From the cell containing the given text, extract its center point as [x, y] coordinate. 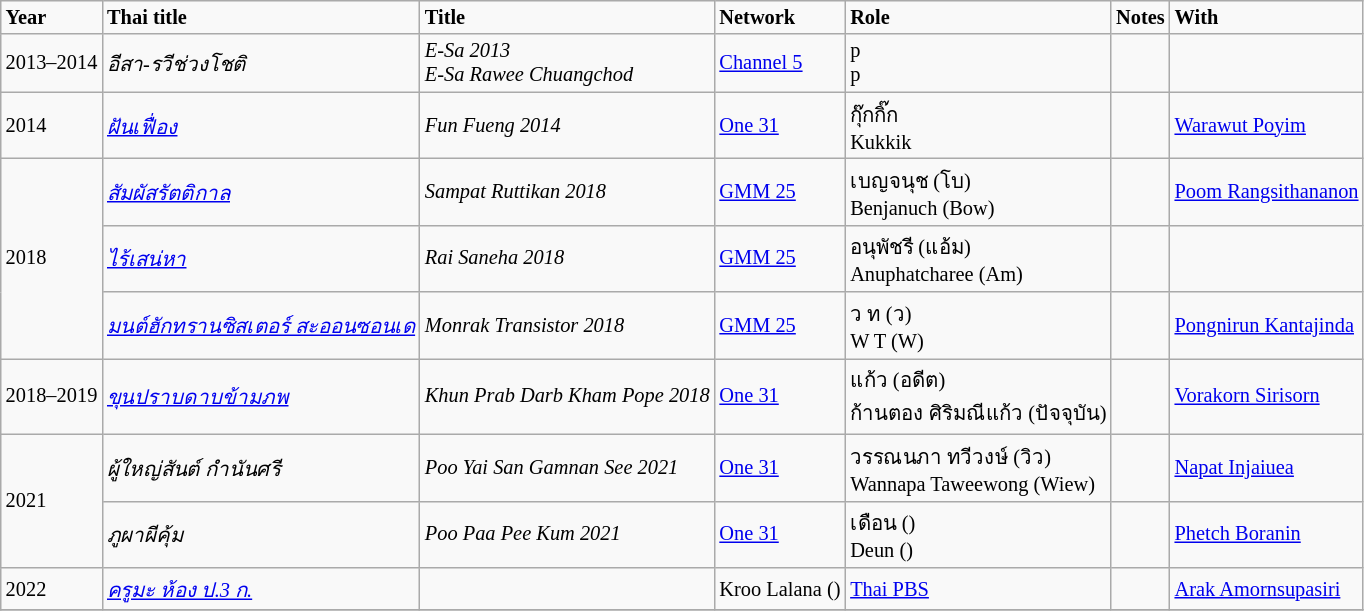
สัมผัสรัตติกาล [261, 192]
Year [52, 17]
2021 [52, 500]
Thai title [261, 17]
Rai Saneha 2018 [568, 258]
With [1267, 17]
2018–2019 [52, 396]
Warawut Poyim [1267, 126]
ขุนปราบดาบข้ามภพ [261, 396]
ครูมะ ห้อง ป.3 ก. [261, 588]
Thai PBS [978, 588]
Phetch Boranin [1267, 534]
Napat Injaiuea [1267, 468]
Poom Rangsithananon [1267, 192]
2022 [52, 588]
E-Sa 2013 E-Sa Rawee Chuangchod [568, 63]
ว ท (ว) W T (W) [978, 326]
Arak Amornsupasiri [1267, 588]
Sampat Ruttikan 2018 [568, 192]
Pongnirun Kantajinda [1267, 326]
ฝันเฟื่อง [261, 126]
ไร้เสน่หา [261, 258]
Vorakorn Sirisorn [1267, 396]
Fun Fueng 2014 [568, 126]
Monrak Transistor 2018 [568, 326]
Khun Prab Darb Kham Pope 2018 [568, 396]
Role [978, 17]
p p [978, 63]
เบญจนุช (โบ) Benjanuch (Bow) [978, 192]
Channel 5 [780, 63]
วรรณนภา ทวีวงษ์ (วิว) Wannapa Taweewong (Wiew) [978, 468]
Title [568, 17]
Poo Yai San Gamnan See 2021 [568, 468]
อนุพัชรี (แอ้ม) Anuphatcharee (Am) [978, 258]
2014 [52, 126]
แก้ว (อดีต)ก้านตอง ศิริมณีแก้ว (ปัจจุบัน) [978, 396]
Notes [1140, 17]
ผู้ใหญ่สันต์ กำนันศรี [261, 468]
เดือน () Deun () [978, 534]
Network [780, 17]
ภูผาผีคุ้ม [261, 534]
2018 [52, 258]
มนต์ฮักทรานซิสเตอร์ สะออนซอนเด [261, 326]
อีสา-รวีช่วงโชติ [261, 63]
Poo Paa Pee Kum 2021 [568, 534]
Kroo Lalana () [780, 588]
กุ๊กกิ๊ก Kukkik [978, 126]
2013–2014 [52, 63]
